Return (X, Y) of the center of cell containing provided text 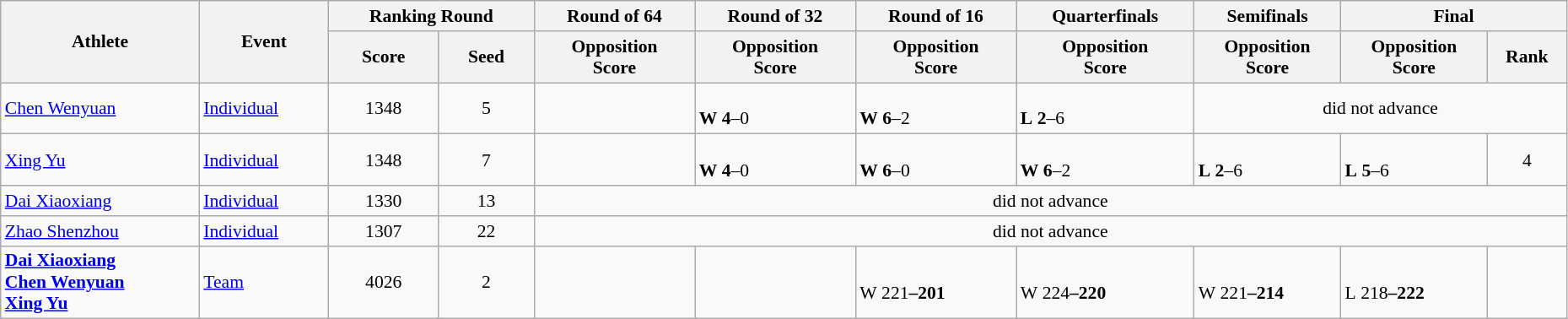
7 (486, 160)
Xing Yu (100, 160)
W 6–0 (936, 160)
Team (263, 282)
1307 (384, 231)
W 221–214 (1268, 282)
1330 (384, 201)
Semifinals (1268, 16)
Ranking Round (432, 16)
Quarterfinals (1105, 16)
Zhao Shenzhou (100, 231)
4 (1527, 160)
W 221–201 (936, 282)
Rank (1527, 57)
Dai Xiaoxiang (100, 201)
Final (1453, 16)
2 (486, 282)
Seed (486, 57)
5 (486, 108)
Dai XiaoxiangChen WenyuanXing Yu (100, 282)
L 218–222 (1414, 282)
Round of 32 (776, 16)
Round of 16 (936, 16)
Athlete (100, 42)
13 (486, 201)
4026 (384, 282)
Event (263, 42)
22 (486, 231)
Chen Wenyuan (100, 108)
L 5–6 (1414, 160)
Score (384, 57)
W 224–220 (1105, 282)
Round of 64 (614, 16)
